Scan for the cell matching the given text and deliver its [x, y] coordinate at center. 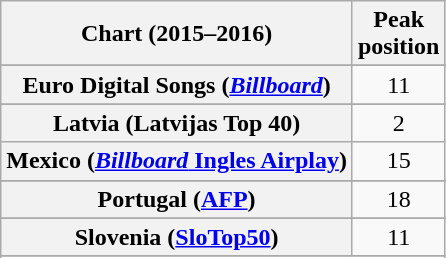
Mexico (Billboard Ingles Airplay) [177, 161]
2 [398, 123]
Peakposition [398, 34]
18 [398, 199]
15 [398, 161]
Latvia (Latvijas Top 40) [177, 123]
Portugal (AFP) [177, 199]
Euro Digital Songs (Billboard) [177, 85]
Slovenia (SloTop50) [177, 237]
Chart (2015–2016) [177, 34]
